Find where the given text appears and provide that cell's center as [X, Y] coordinate. 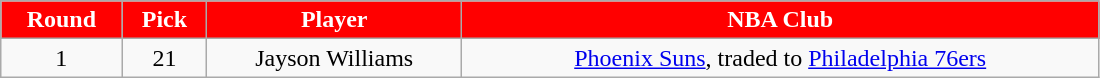
Phoenix Suns, traded to Philadelphia 76ers [780, 58]
1 [62, 58]
21 [164, 58]
Jayson Williams [334, 58]
Pick [164, 20]
Player [334, 20]
NBA Club [780, 20]
Round [62, 20]
